Capture the cell that displays the provided text and extract its [X, Y] central coordinate. 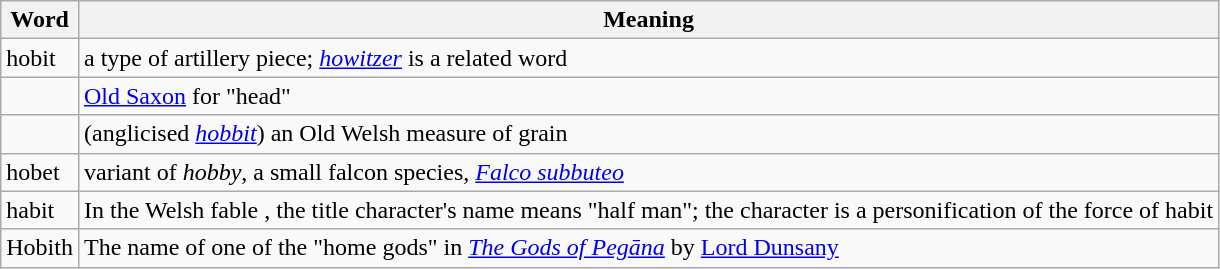
Hobith [40, 248]
Word [40, 20]
In the Welsh fable , the title character's name means "half man"; the character is a personification of the force of habit [648, 210]
habit [40, 210]
a type of artillery piece; howitzer is a related word [648, 58]
The name of one of the "home gods" in The Gods of Pegāna by Lord Dunsany [648, 248]
hobet [40, 172]
variant of hobby, a small falcon species, Falco subbuteo [648, 172]
(anglicised hobbit) an Old Welsh measure of grain [648, 134]
hobit [40, 58]
Meaning [648, 20]
Old Saxon for "head" [648, 96]
